Capture the cell that displays the provided text and extract its [x, y] central coordinate. 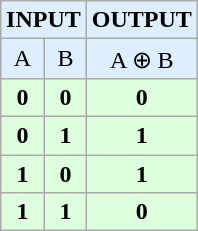
A ⊕ B [142, 59]
INPUT [44, 20]
OUTPUT [142, 20]
B [65, 59]
A [23, 59]
